Scan for the cell matching the given text and deliver its (x, y) coordinate at center. 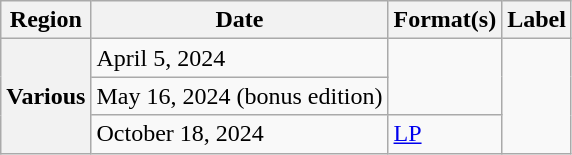
Date (240, 20)
May 16, 2024 (bonus edition) (240, 96)
Region (46, 20)
Format(s) (445, 20)
Various (46, 96)
LP (445, 134)
April 5, 2024 (240, 58)
October 18, 2024 (240, 134)
Label (537, 20)
